Return the [X, Y] coordinate for the center point of the cell that contains the specified text.  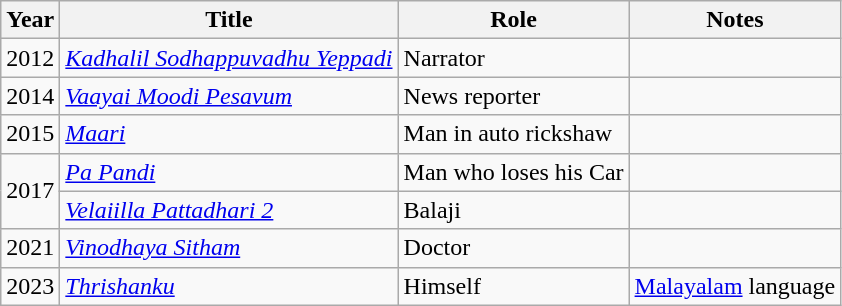
Balaji [514, 210]
2017 [30, 191]
Man in auto rickshaw [514, 134]
Role [514, 20]
News reporter [514, 96]
Vaayai Moodi Pesavum [229, 96]
Doctor [514, 248]
Kadhalil Sodhappuvadhu Yeppadi [229, 58]
Himself [514, 286]
2015 [30, 134]
Title [229, 20]
Year [30, 20]
Maari [229, 134]
Velaiilla Pattadhari 2 [229, 210]
Pa Pandi [229, 172]
2012 [30, 58]
Narrator [514, 58]
Man who loses his Car [514, 172]
Thrishanku [229, 286]
Vinodhaya Sitham [229, 248]
2021 [30, 248]
2014 [30, 96]
2023 [30, 286]
Notes [735, 20]
Malayalam language [735, 286]
